Extract the (X, Y) coordinate from the center of the cell holding the provided text.  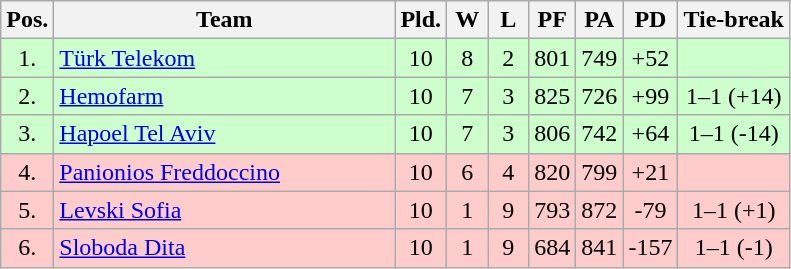
PA (600, 20)
2. (28, 96)
799 (600, 172)
1–1 (+1) (734, 210)
W (468, 20)
742 (600, 134)
-157 (650, 248)
PF (552, 20)
6. (28, 248)
Hemofarm (224, 96)
841 (600, 248)
820 (552, 172)
6 (468, 172)
Panionios Freddoccino (224, 172)
Levski Sofia (224, 210)
+99 (650, 96)
1. (28, 58)
+64 (650, 134)
Sloboda Dita (224, 248)
PD (650, 20)
Pos. (28, 20)
793 (552, 210)
-79 (650, 210)
825 (552, 96)
2 (508, 58)
806 (552, 134)
Pld. (421, 20)
1–1 (-14) (734, 134)
5. (28, 210)
+21 (650, 172)
726 (600, 96)
801 (552, 58)
1–1 (-1) (734, 248)
4. (28, 172)
1–1 (+14) (734, 96)
872 (600, 210)
L (508, 20)
Tie-break (734, 20)
+52 (650, 58)
749 (600, 58)
3. (28, 134)
Türk Telekom (224, 58)
4 (508, 172)
8 (468, 58)
Hapoel Tel Aviv (224, 134)
Team (224, 20)
684 (552, 248)
